Return (X, Y) of the center of cell containing provided text 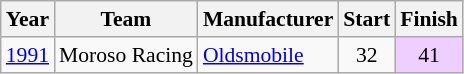
Moroso Racing (126, 55)
Start (366, 19)
1991 (28, 55)
Team (126, 19)
Finish (429, 19)
32 (366, 55)
41 (429, 55)
Manufacturer (268, 19)
Year (28, 19)
Oldsmobile (268, 55)
